From the cell containing the given text, extract its center point as (X, Y) coordinate. 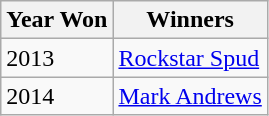
Mark Andrews (190, 96)
Year Won (57, 20)
Rockstar Spud (190, 58)
2014 (57, 96)
2013 (57, 58)
Winners (190, 20)
